Provide the [X, Y] coordinate of the cell's center where the given text is located.  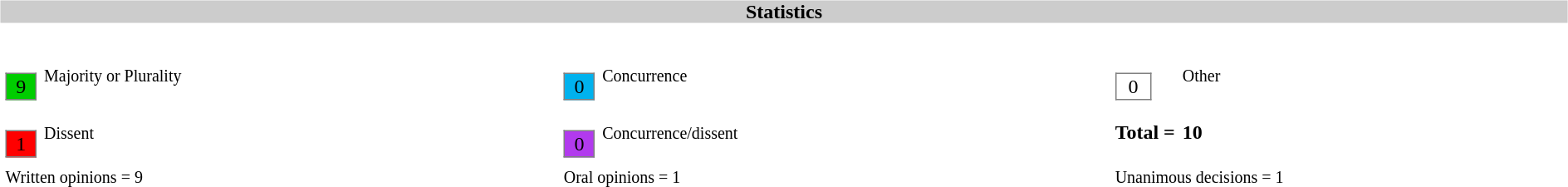
10 [1373, 132]
Dissent [301, 132]
Concurrence [855, 76]
Majority or Plurality [301, 76]
Statistics [784, 12]
Total = [1145, 132]
Concurrence/dissent [855, 132]
Other [1373, 76]
